Return (X, Y) of the center of cell containing provided text 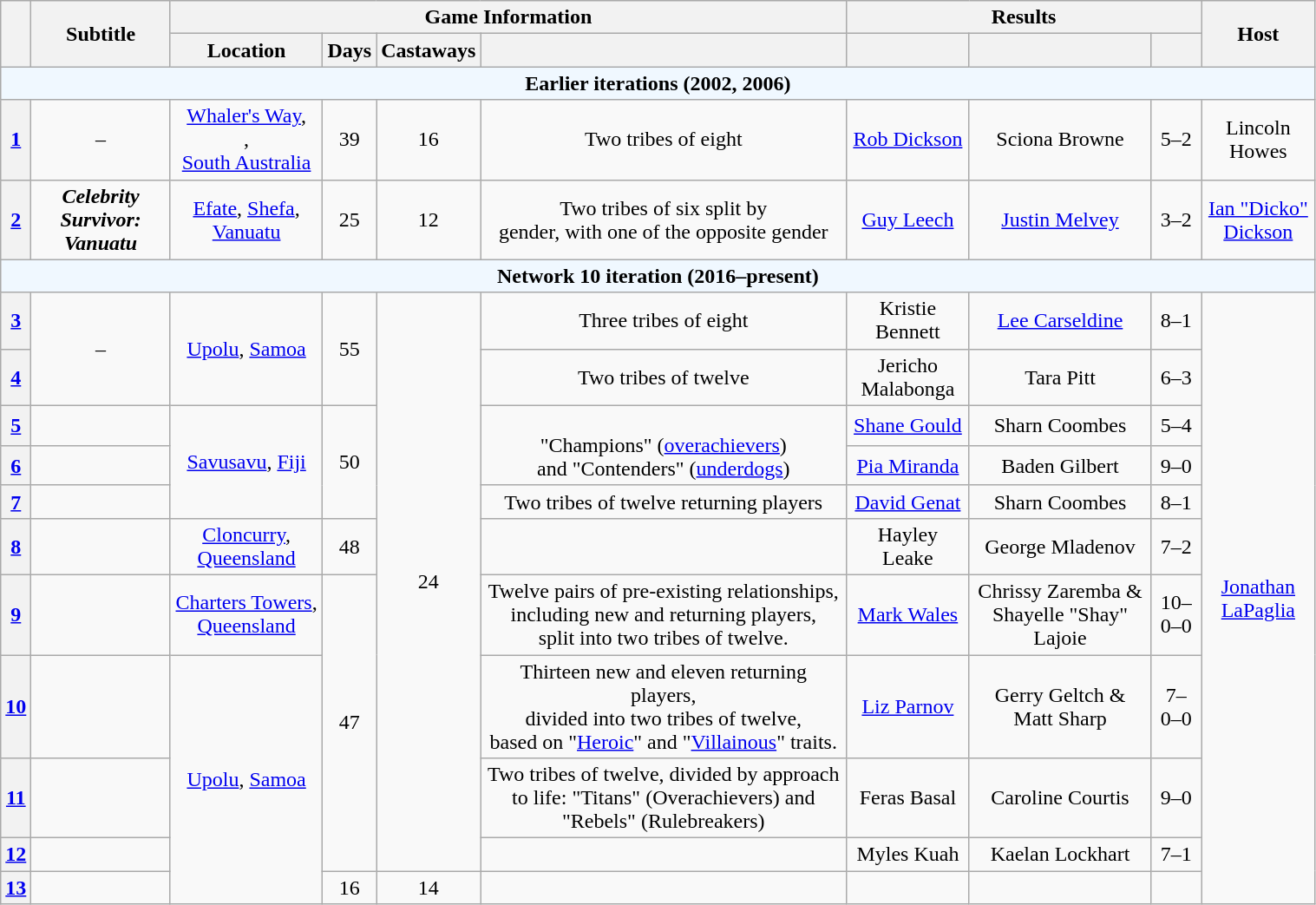
Cloncurry, Queensland (246, 547)
7–0–0 (1176, 706)
David Genat (908, 502)
5–4 (1176, 425)
14 (429, 888)
Whaler's Way, , South Australia (246, 140)
2 (16, 220)
Days (350, 50)
Host (1258, 34)
4 (16, 377)
48 (350, 547)
Lincoln Howes (1258, 140)
Baden Gilbert (1060, 465)
Kristie Bennett (908, 321)
55 (350, 349)
Three tribes of eight (664, 321)
11 (16, 798)
50 (350, 462)
Kaelan Lockhart (1060, 855)
Sciona Browne (1060, 140)
Earlier iterations (2002, 2006) (658, 83)
Lee Carseldine (1060, 321)
Tara Pitt (1060, 377)
Subtitle (101, 34)
Feras Basal (908, 798)
Pia Miranda (908, 465)
Two tribes of six split by gender, with one of the opposite gender (664, 220)
Mark Wales (908, 614)
9 (16, 614)
13 (16, 888)
Jonathan LaPaglia (1258, 599)
Celebrity Survivor: Vanuatu (101, 220)
Gerry Geltch & Matt Sharp (1060, 706)
Thirteen new and eleven returning players, divided into two tribes of twelve, based on "Heroic" and "Villainous" traits. (664, 706)
7–1 (1176, 855)
Caroline Courtis (1060, 798)
5–2 (1176, 140)
3–2 (1176, 220)
5 (16, 425)
1 (16, 140)
Twelve pairs of pre-existing relationships, including new and returning players, split into two tribes of twelve. (664, 614)
Ian "Dicko" Dickson (1258, 220)
24 (429, 581)
47 (350, 722)
Guy Leech (908, 220)
7 (16, 502)
6–3 (1176, 377)
Game Information (508, 17)
3 (16, 321)
Hayley Leake (908, 547)
39 (350, 140)
Efate, Shefa, Vanuatu (246, 220)
Charters Towers, Queensland (246, 614)
Savusavu, Fiji (246, 462)
George Mladenov (1060, 547)
Liz Parnov (908, 706)
Chrissy Zaremba & Shayelle "Shay" Lajoie (1060, 614)
"Champions" (overachievers)and "Contenders" (underdogs) (664, 445)
Two tribes of twelve, divided by approach to life: "Titans" (Overachievers) and "Rebels" (Rulebreakers) (664, 798)
Network 10 iteration (2016–present) (658, 276)
Jericho Malabonga (908, 377)
Justin Melvey (1060, 220)
Two tribes of twelve (664, 377)
Two tribes of eight (664, 140)
Location (246, 50)
Castaways (429, 50)
Two tribes of twelve returning players (664, 502)
Shane Gould (908, 425)
8 (16, 547)
Rob Dickson (908, 140)
7–2 (1176, 547)
Results (1024, 17)
10 (16, 706)
6 (16, 465)
10–0–0 (1176, 614)
25 (350, 220)
Myles Kuah (908, 855)
